For the text-containing cell, return its midpoint in [x, y] coordinate format. 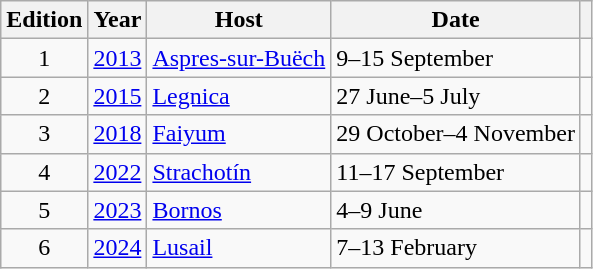
29 October–4 November [456, 134]
Edition [44, 20]
2 [44, 96]
2024 [118, 248]
Date [456, 20]
Legnica [239, 96]
1 [44, 58]
2023 [118, 210]
Host [239, 20]
27 June–5 July [456, 96]
11–17 September [456, 172]
2018 [118, 134]
7–13 February [456, 248]
Aspres-sur-Buëch [239, 58]
2013 [118, 58]
3 [44, 134]
9–15 September [456, 58]
5 [44, 210]
Bornos [239, 210]
6 [44, 248]
Lusail [239, 248]
Year [118, 20]
4–9 June [456, 210]
4 [44, 172]
2015 [118, 96]
Faiyum [239, 134]
2022 [118, 172]
Strachotín [239, 172]
